Search for the cell housing the specified text and yield its [X, Y] center coordinate. 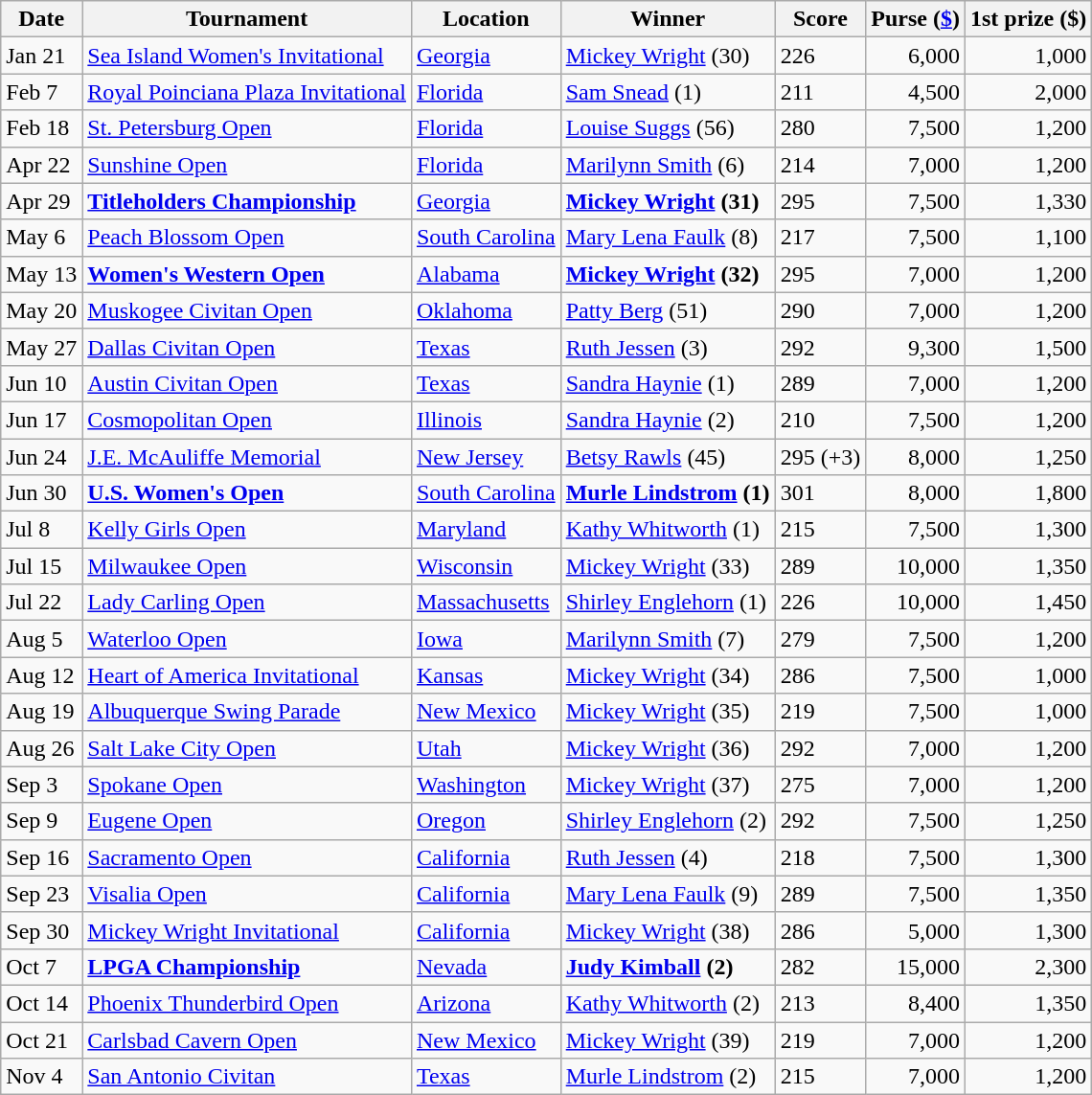
Date [42, 19]
Winner [668, 19]
4,500 [916, 92]
1,100 [1028, 238]
Mary Lena Faulk (8) [668, 238]
Albuquerque Swing Parade [247, 712]
211 [820, 92]
Tournament [247, 19]
Alabama [486, 274]
Mickey Wright (38) [668, 930]
Shirley Englehorn (1) [668, 603]
Maryland [486, 530]
Sep 9 [42, 821]
Aug 12 [42, 675]
Mickey Wright (35) [668, 712]
LPGA Championship [247, 967]
Murle Lindstrom (1) [668, 493]
Lady Carling Open [247, 603]
Mickey Wright (34) [668, 675]
Location [486, 19]
New Jersey [486, 457]
Kelly Girls Open [247, 530]
6,000 [916, 56]
1,450 [1028, 603]
Mickey Wright (37) [668, 785]
280 [820, 128]
Feb 18 [42, 128]
U.S. Women's Open [247, 493]
May 20 [42, 310]
Utah [486, 748]
Jun 24 [42, 457]
Mickey Wright Invitational [247, 930]
Louise Suggs (56) [668, 128]
279 [820, 639]
218 [820, 857]
Royal Poinciana Plaza Invitational [247, 92]
Ruth Jessen (3) [668, 347]
290 [820, 310]
Sandra Haynie (2) [668, 420]
217 [820, 238]
213 [820, 1003]
Oregon [486, 821]
Kathy Whitworth (2) [668, 1003]
Sunshine Open [247, 165]
Mickey Wright (31) [668, 201]
Muskogee Civitan Open [247, 310]
Aug 5 [42, 639]
Kansas [486, 675]
275 [820, 785]
8,400 [916, 1003]
1,500 [1028, 347]
Eugene Open [247, 821]
Iowa [486, 639]
9,300 [916, 347]
May 27 [42, 347]
Sea Island Women's Invitational [247, 56]
Mickey Wright (36) [668, 748]
Oct 21 [42, 1039]
Women's Western Open [247, 274]
Washington [486, 785]
Jul 22 [42, 603]
Phoenix Thunderbird Open [247, 1003]
Visalia Open [247, 894]
Titleholders Championship [247, 201]
St. Petersburg Open [247, 128]
Jul 15 [42, 566]
Sacramento Open [247, 857]
Purse ($) [916, 19]
Sep 30 [42, 930]
1,800 [1028, 493]
Mickey Wright (30) [668, 56]
Aug 19 [42, 712]
Illinois [486, 420]
2,300 [1028, 967]
210 [820, 420]
Peach Blossom Open [247, 238]
Nov 4 [42, 1077]
Sep 16 [42, 857]
Spokane Open [247, 785]
Waterloo Open [247, 639]
1st prize ($) [1028, 19]
Patty Berg (51) [668, 310]
Apr 22 [42, 165]
May 6 [42, 238]
Score [820, 19]
Marilynn Smith (6) [668, 165]
Oct 7 [42, 967]
Milwaukee Open [247, 566]
Sep 3 [42, 785]
295 (+3) [820, 457]
Jul 8 [42, 530]
Shirley Englehorn (2) [668, 821]
Sep 23 [42, 894]
Feb 7 [42, 92]
Murle Lindstrom (2) [668, 1077]
Jun 17 [42, 420]
Arizona [486, 1003]
Apr 29 [42, 201]
Betsy Rawls (45) [668, 457]
Jun 30 [42, 493]
282 [820, 967]
Aug 26 [42, 748]
Cosmopolitan Open [247, 420]
Dallas Civitan Open [247, 347]
Wisconsin [486, 566]
2,000 [1028, 92]
Oct 14 [42, 1003]
15,000 [916, 967]
Heart of America Invitational [247, 675]
Jan 21 [42, 56]
Mickey Wright (32) [668, 274]
Judy Kimball (2) [668, 967]
Salt Lake City Open [247, 748]
J.E. McAuliffe Memorial [247, 457]
Oklahoma [486, 310]
Mary Lena Faulk (9) [668, 894]
Nevada [486, 967]
Jun 10 [42, 383]
301 [820, 493]
May 13 [42, 274]
Kathy Whitworth (1) [668, 530]
Austin Civitan Open [247, 383]
Mickey Wright (39) [668, 1039]
5,000 [916, 930]
Sandra Haynie (1) [668, 383]
Massachusetts [486, 603]
Carlsbad Cavern Open [247, 1039]
Ruth Jessen (4) [668, 857]
Mickey Wright (33) [668, 566]
Sam Snead (1) [668, 92]
1,330 [1028, 201]
San Antonio Civitan [247, 1077]
Marilynn Smith (7) [668, 639]
214 [820, 165]
